Find where the given text appears and provide that cell's center as [x, y] coordinate. 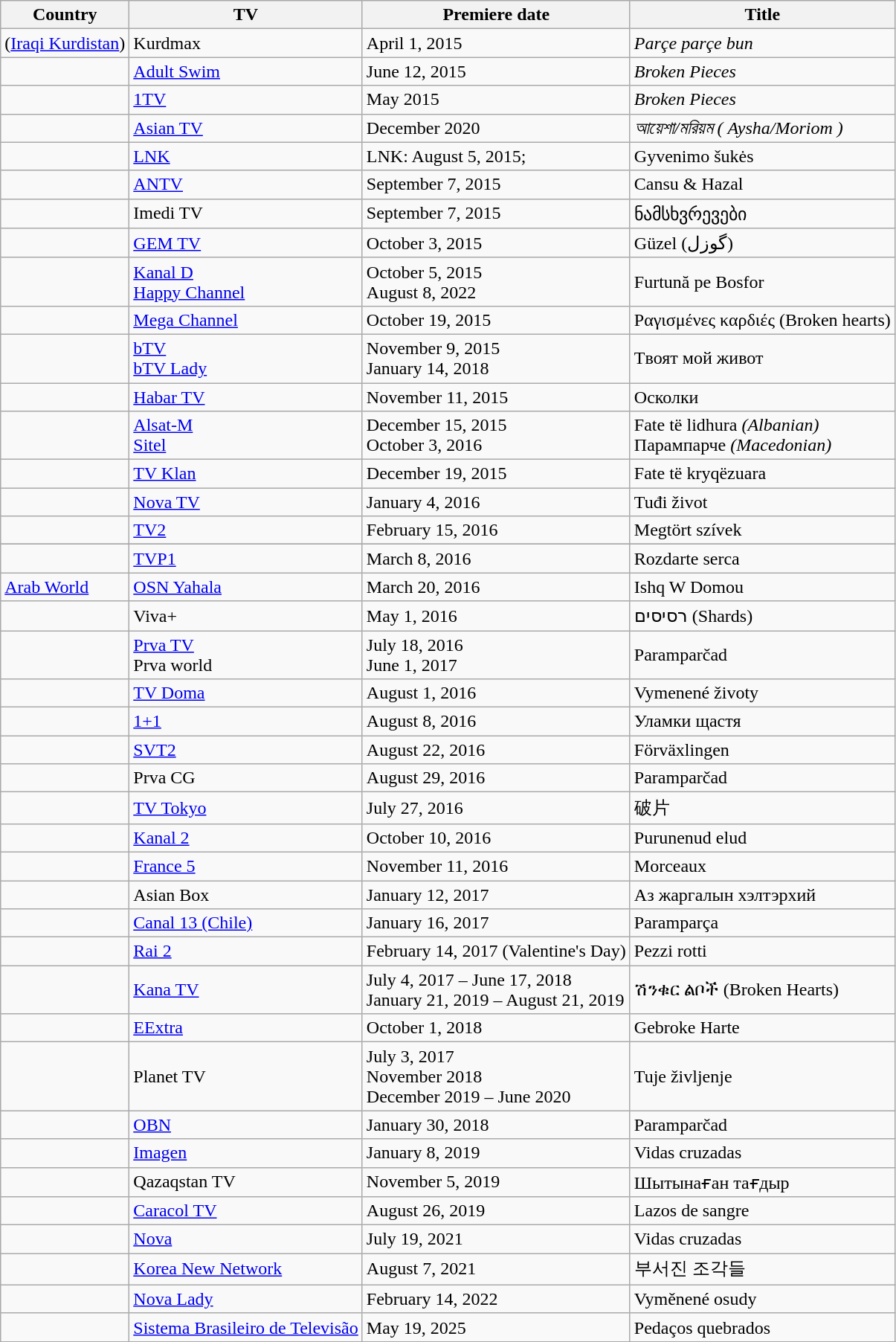
August 22, 2016 [496, 750]
January 16, 2017 [496, 923]
ANTV [246, 184]
July 27, 2016 [496, 808]
October 10, 2016 [496, 838]
Canal 13 (Chile) [246, 923]
Kana TV [246, 989]
August 29, 2016 [496, 778]
Megtört szívek [762, 530]
July 18, 2016 June 1, 2017 [496, 655]
Шытынаған тағдыр [762, 1182]
Vyměnené osudy [762, 1299]
Nova [246, 1239]
TV Doma [246, 693]
Fate të kryqëzuara [762, 474]
TV Klan [246, 474]
LNK [246, 156]
August 8, 2016 [496, 722]
Viva+ [246, 616]
July 19, 2021 [496, 1239]
SVT2 [246, 750]
Cansu & Hazal [762, 184]
Planet TV [246, 1076]
Arab World [65, 587]
March 8, 2016 [496, 559]
Nova TV [246, 502]
August 1, 2016 [496, 693]
Qazaqstan TV [246, 1182]
Asian Box [246, 895]
Adult Swim [246, 71]
August 26, 2019 [496, 1211]
Gebroke Harte [762, 1028]
February 15, 2016 [496, 530]
부서진 조각들 [762, 1269]
OBN [246, 1125]
January 4, 2016 [496, 502]
Parçe parçe bun [762, 43]
May 19, 2025 [496, 1327]
Alsat-MSitel [246, 436]
Asian TV [246, 128]
November 9, 2015January 14, 2018 [496, 359]
TVP1 [246, 559]
LNK: August 5, 2015; [496, 156]
Tuđi život [762, 502]
Vymenené životy [762, 693]
Tuje življenje [762, 1076]
Imedi TV [246, 213]
November 5, 2019 [496, 1182]
December 19, 2015 [496, 474]
February 14, 2017 (Valentine's Day) [496, 951]
July 3, 2017 November 2018 December 2019 – June 2020 [496, 1076]
March 20, 2016 [496, 587]
May 2015 [496, 100]
Аз жаргалын хэлтэрхий [762, 895]
Caracol TV [246, 1211]
רסיסים (Shards) [762, 616]
May 1, 2016 [496, 616]
EExtra [246, 1028]
Country [65, 15]
ሽንቁር ልቦች (Broken Hearts) [762, 989]
January 30, 2018 [496, 1125]
Mega Channel [246, 320]
Sistema Brasileiro de Televisão [246, 1327]
Rozdarte serca [762, 559]
Ishq W Domou [762, 587]
Gyvenimo šukės [762, 156]
TV [246, 15]
December 2020 [496, 128]
Pαγισμένες καρδιές (Broken hearts) [762, 320]
1+1 [246, 722]
February 14, 2022 [496, 1299]
July 4, 2017 – June 17, 2018 January 21, 2019 – August 21, 2019 [496, 989]
October 3, 2015 [496, 243]
ნამსხვრევები [762, 213]
Imagen [246, 1153]
Rai 2 [246, 951]
Уламки щастя [762, 722]
Förväxlingen [762, 750]
Pedaços quebrados [762, 1327]
Prva TV Prva world [246, 655]
Nova Lady [246, 1299]
December 15, 2015October 3, 2016 [496, 436]
October 5, 2015 August 8, 2022 [496, 281]
October 1, 2018 [496, 1028]
Kurdmax [246, 43]
破片 [762, 808]
Fate të lidhura (Albanian)Парампарче (Macedonian) [762, 436]
Purunenud elud [762, 838]
Prva CG [246, 778]
TV Tokyo [246, 808]
Title [762, 15]
January 12, 2017 [496, 895]
April 1, 2015 [496, 43]
Premiere date [496, 15]
August 7, 2021 [496, 1269]
Güzel (گوزل) [762, 243]
Paramparça [762, 923]
OSN Yahala [246, 587]
Habar TV [246, 396]
Kanal D Happy Channel [246, 281]
bTVbTV Lady [246, 359]
January 8, 2019 [496, 1153]
Lazos de sangre [762, 1211]
November 11, 2016 [496, 866]
Осколки [762, 396]
Kanal 2 [246, 838]
October 19, 2015 [496, 320]
1TV [246, 100]
Pezzi rotti [762, 951]
Korea New Network [246, 1269]
November 11, 2015 [496, 396]
TV2 [246, 530]
Tвоят мой живот [762, 359]
(Iraqi Kurdistan) [65, 43]
France 5 [246, 866]
GEM TV [246, 243]
Morceaux [762, 866]
June 12, 2015 [496, 71]
আয়েশা/মরিয়ম ( Aysha/Moriom ) [762, 128]
Furtună pe Bosfor [762, 281]
